Extract the [X, Y] coordinate from the center of the cell holding the provided text.  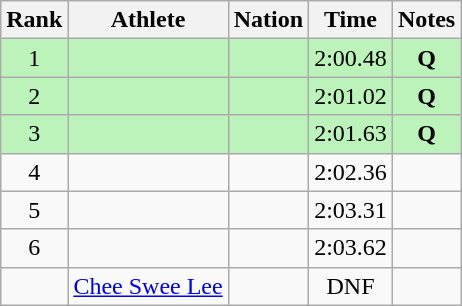
Athlete [148, 20]
6 [34, 248]
2:00.48 [351, 58]
2:02.36 [351, 172]
4 [34, 172]
2:01.02 [351, 96]
DNF [351, 286]
Notes [426, 20]
2:01.63 [351, 134]
3 [34, 134]
Time [351, 20]
5 [34, 210]
2:03.62 [351, 248]
Nation [268, 20]
2 [34, 96]
Chee Swee Lee [148, 286]
Rank [34, 20]
2:03.31 [351, 210]
1 [34, 58]
